Provide the (X, Y) coordinate of the cell's center where the given text is located.  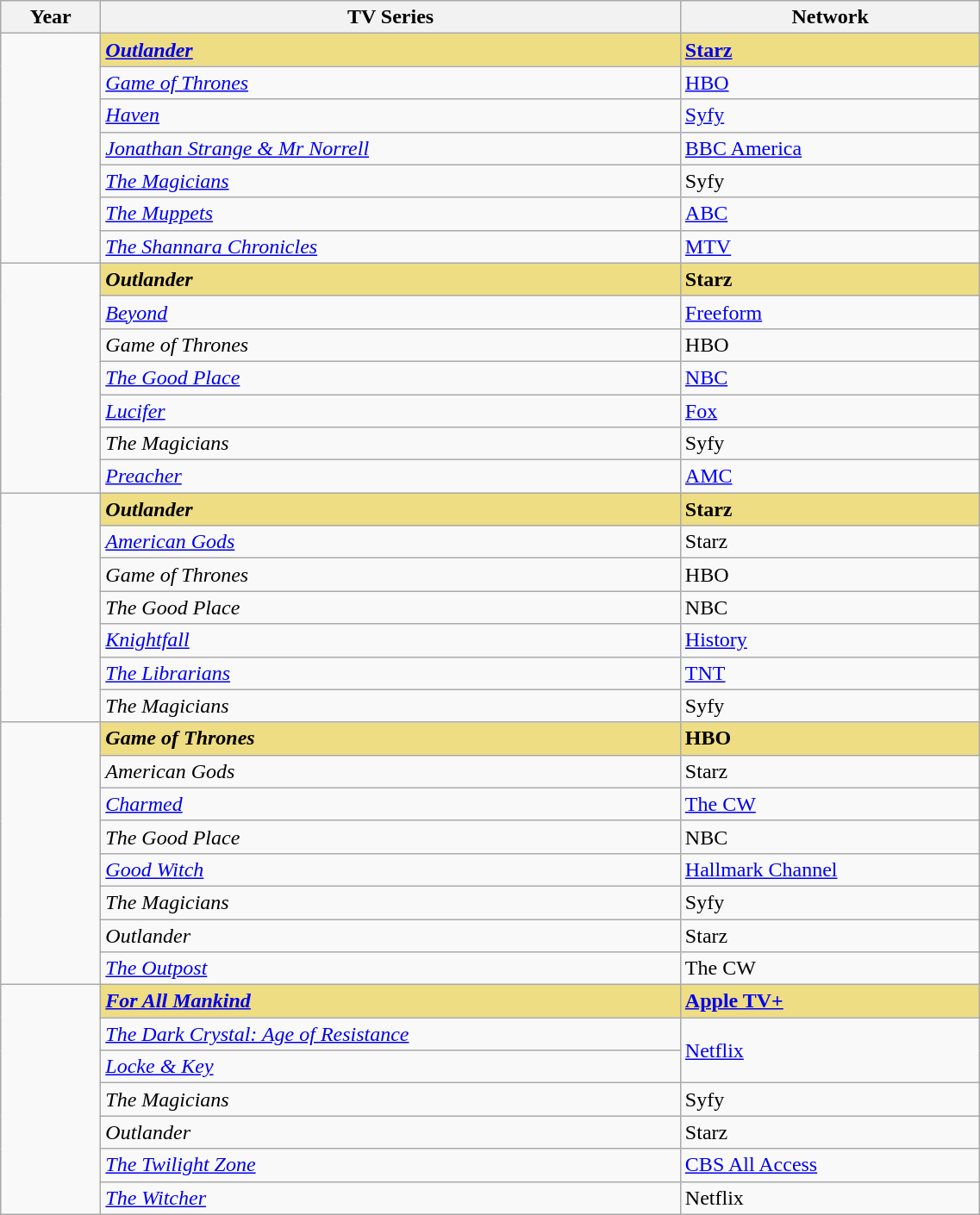
Jonathan Strange & Mr Norrell (391, 148)
Charmed (391, 804)
Knightfall (391, 640)
The Witcher (391, 1198)
ABC (830, 214)
The Twilight Zone (391, 1165)
The Librarians (391, 673)
AMC (830, 477)
History (830, 640)
Hallmark Channel (830, 869)
Good Witch (391, 869)
Year (51, 17)
Preacher (391, 477)
Haven (391, 115)
CBS All Access (830, 1165)
Fox (830, 411)
Beyond (391, 312)
The Outpost (391, 969)
TV Series (391, 17)
The Dark Crystal: Age of Resistance (391, 1034)
MTV (830, 246)
Locke & Key (391, 1067)
Apple TV+ (830, 1001)
Network (830, 17)
BBC America (830, 148)
Freeform (830, 312)
Lucifer (391, 411)
For All Mankind (391, 1001)
The Shannara Chronicles (391, 246)
The Muppets (391, 214)
TNT (830, 673)
